Detect which cell encompasses the target text, then output its (x, y) center coordinate. 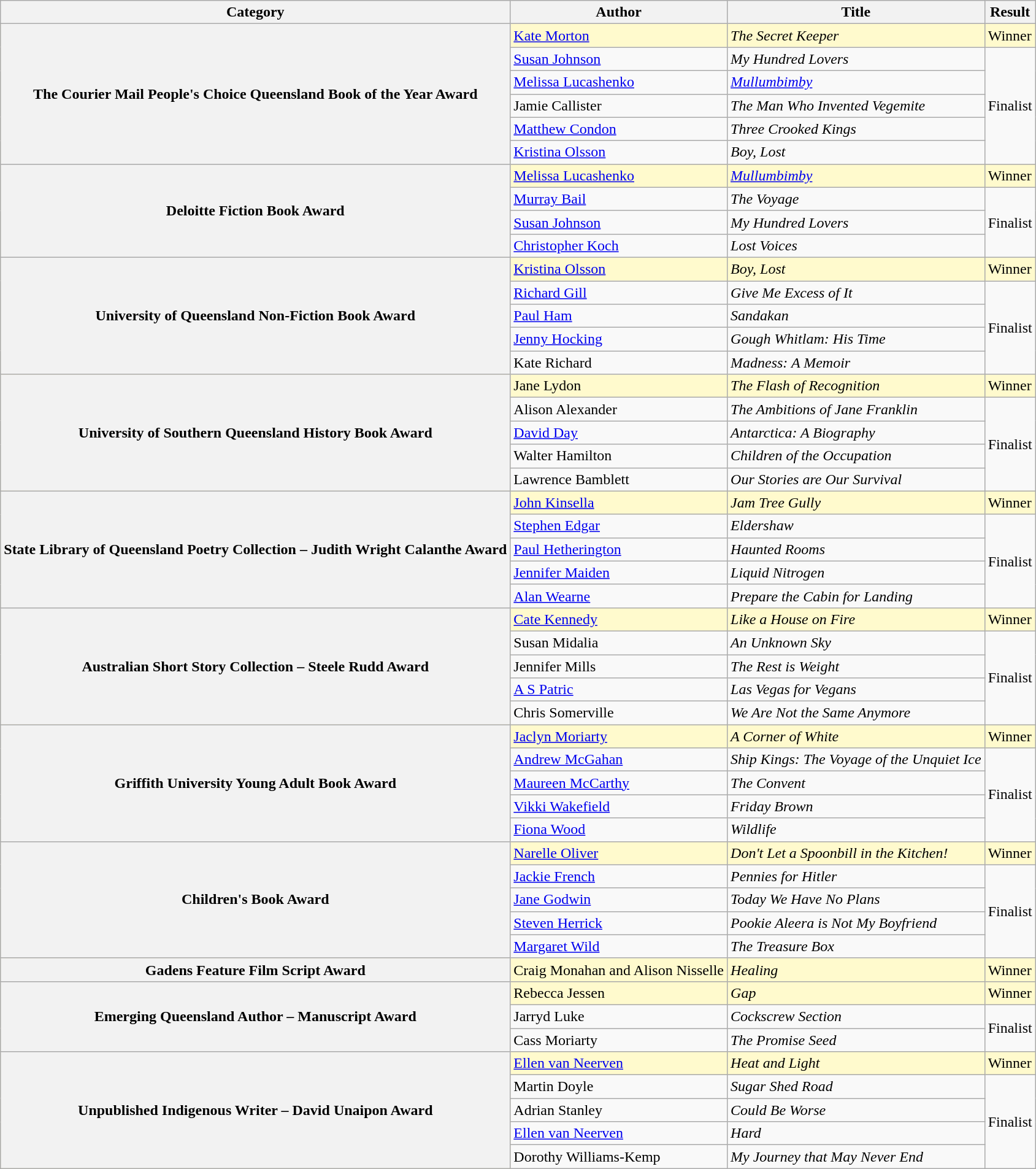
Cass Moriarty (619, 1040)
Jane Lydon (619, 386)
State Library of Queensland Poetry Collection – Judith Wright Calanthe Award (255, 549)
The Convent (856, 783)
Lost Voices (856, 245)
Give Me Excess of It (856, 293)
Margaret Wild (619, 946)
Pennies for Hitler (856, 876)
Australian Short Story Collection – Steele Rudd Award (255, 666)
The Rest is Weight (856, 666)
Like a House on Fire (856, 619)
Martin Doyle (619, 1087)
Narelle Oliver (619, 853)
Vikki Wakefield (619, 806)
Christopher Koch (619, 245)
Deloitte Fiction Book Award (255, 210)
Pookie Aleera is Not My Boyfriend (856, 923)
Result (1010, 12)
Liquid Nitrogen (856, 573)
Paul Hetherington (619, 549)
Susan Midalia (619, 642)
Madness: A Memoir (856, 363)
Paul Ham (619, 316)
Lawrence Bamblett (619, 479)
Alison Alexander (619, 409)
Our Stories are Our Survival (856, 479)
The Courier Mail People's Choice Queensland Book of the Year Award (255, 94)
Matthew Condon (619, 129)
Craig Monahan and Alison Nisselle (619, 970)
A S Patric (619, 690)
Children of the Occupation (856, 456)
Children's Book Award (255, 900)
The Promise Seed (856, 1040)
Las Vegas for Vegans (856, 690)
The Voyage (856, 199)
Jam Tree Gully (856, 503)
Healing (856, 970)
Author (619, 12)
Three Crooked Kings (856, 129)
Jenny Hocking (619, 339)
Jackie French (619, 876)
Prepare the Cabin for Landing (856, 596)
Heat and Light (856, 1063)
Murray Bail (619, 199)
The Flash of Recognition (856, 386)
Emerging Queensland Author – Manuscript Award (255, 1016)
Fiona Wood (619, 830)
Stephen Edgar (619, 526)
Dorothy Williams-Kemp (619, 1157)
The Treasure Box (856, 946)
Griffith University Young Adult Book Award (255, 783)
Kate Morton (619, 36)
Alan Wearne (619, 596)
University of Queensland Non-Fiction Book Award (255, 315)
Antarctica: A Biography (856, 433)
Friday Brown (856, 806)
Richard Gill (619, 293)
Walter Hamilton (619, 456)
We Are Not the Same Anymore (856, 713)
Steven Herrick (619, 923)
Cate Kennedy (619, 619)
Maureen McCarthy (619, 783)
Ship Kings: The Voyage of the Unquiet Ice (856, 760)
Sandakan (856, 316)
David Day (619, 433)
Hard (856, 1133)
Sugar Shed Road (856, 1087)
The Man Who Invented Vegemite (856, 106)
Gough Whitlam: His Time (856, 339)
Andrew McGahan (619, 760)
Jaclyn Moriarty (619, 736)
Gap (856, 993)
Kate Richard (619, 363)
Eldershaw (856, 526)
Title (856, 12)
An Unknown Sky (856, 642)
Could Be Worse (856, 1110)
Jennifer Maiden (619, 573)
The Secret Keeper (856, 36)
A Corner of White (856, 736)
University of Southern Queensland History Book Award (255, 433)
Jamie Callister (619, 106)
John Kinsella (619, 503)
My Journey that May Never End (856, 1157)
Jennifer Mills (619, 666)
Gadens Feature Film Script Award (255, 970)
Don't Let a Spoonbill in the Kitchen! (856, 853)
Category (255, 12)
Rebecca Jessen (619, 993)
Today We Have No Plans (856, 900)
Cockscrew Section (856, 1016)
Unpublished Indigenous Writer – David Unaipon Award (255, 1110)
Jane Godwin (619, 900)
Chris Somerville (619, 713)
Haunted Rooms (856, 549)
Adrian Stanley (619, 1110)
Jarryd Luke (619, 1016)
The Ambitions of Jane Franklin (856, 409)
Wildlife (856, 830)
